Extract the (X, Y) coordinate from the center of the cell holding the provided text.  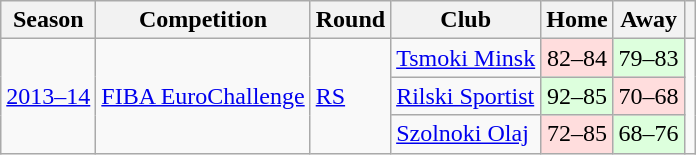
79–83 (648, 58)
FIBA EuroChallenge (203, 96)
Away (648, 20)
92–85 (577, 96)
82–84 (577, 58)
Competition (203, 20)
2013–14 (48, 96)
Home (577, 20)
Tsmoki Minsk (466, 58)
Club (466, 20)
Round (350, 20)
RS (350, 96)
Rilski Sportist (466, 96)
68–76 (648, 134)
Season (48, 20)
70–68 (648, 96)
Szolnoki Olaj (466, 134)
72–85 (577, 134)
